Identify which cell holds the provided text, then report its (x, y) central coordinate. 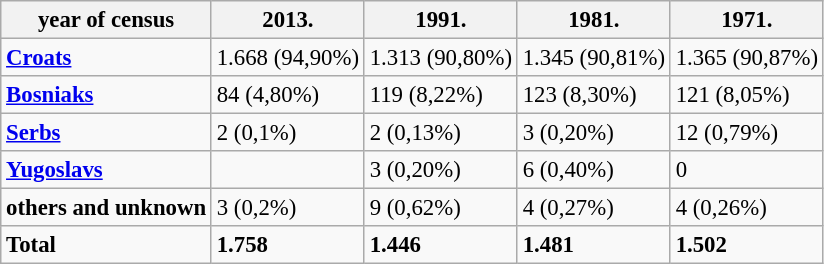
others and unknown (106, 208)
1.758 (288, 245)
1.345 (90,81%) (594, 58)
Yugoslavs (106, 170)
1981. (594, 20)
Bosniaks (106, 95)
1.502 (746, 245)
119 (8,22%) (440, 95)
2 (0,1%) (288, 133)
123 (8,30%) (594, 95)
Total (106, 245)
1.365 (90,87%) (746, 58)
Serbs (106, 133)
3 (0,2%) (288, 208)
4 (0,27%) (594, 208)
1.446 (440, 245)
Croats (106, 58)
1991. (440, 20)
1.668 (94,90%) (288, 58)
0 (746, 170)
1.313 (90,80%) (440, 58)
4 (0,26%) (746, 208)
12 (0,79%) (746, 133)
1971. (746, 20)
1.481 (594, 245)
2 (0,13%) (440, 133)
121 (8,05%) (746, 95)
year of census (106, 20)
6 (0,40%) (594, 170)
84 (4,80%) (288, 95)
2013. (288, 20)
9 (0,62%) (440, 208)
